Return [x, y] of the center of cell containing provided text 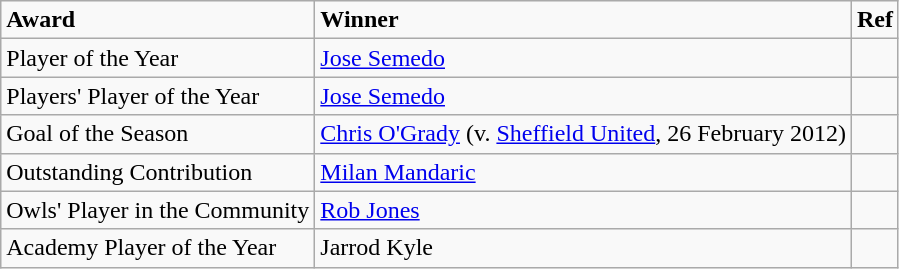
Milan Mandaric [584, 172]
Players' Player of the Year [158, 96]
Academy Player of the Year [158, 248]
Owls' Player in the Community [158, 210]
Chris O'Grady (v. Sheffield United, 26 February 2012) [584, 134]
Winner [584, 20]
Rob Jones [584, 210]
Outstanding Contribution [158, 172]
Player of the Year [158, 58]
Award [158, 20]
Jarrod Kyle [584, 248]
Ref [874, 20]
Goal of the Season [158, 134]
